Determine the (X, Y) coordinate at the center of the cell enclosing the given text.  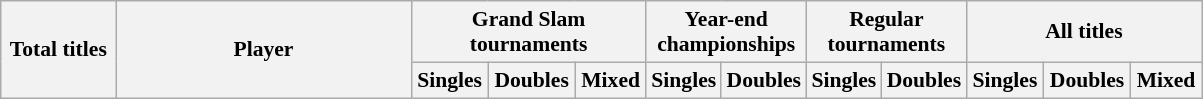
All titles (1084, 32)
Year-endchampionships (726, 32)
Regulartournaments (886, 32)
Grand Slamtournaments (528, 32)
Total titles (58, 50)
Player (264, 50)
